For the text-containing cell, return its midpoint in [x, y] coordinate format. 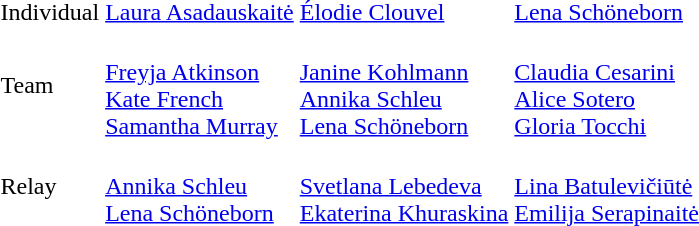
Janine KohlmannAnnika SchleuLena Schöneborn [404, 86]
Freyja AtkinsonKate FrenchSamantha Murray [200, 86]
